Locate the cell with the specified text and output its [X, Y] center coordinate. 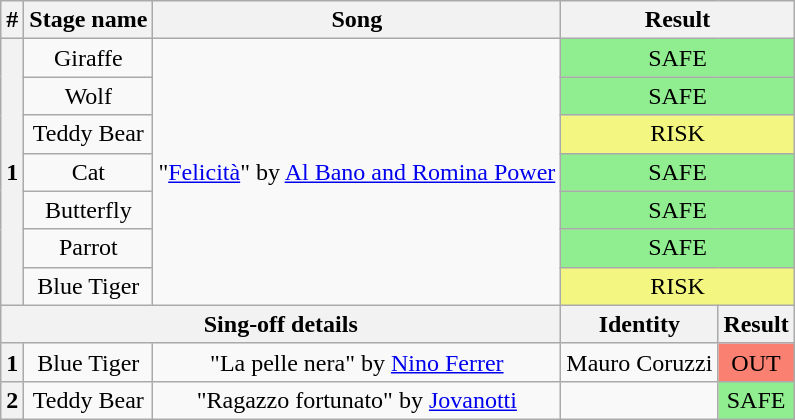
OUT [756, 362]
Identity [640, 324]
"Felicità" by Al Bano and Romina Power [357, 172]
"La pelle nera" by Nino Ferrer [357, 362]
Wolf [88, 96]
Giraffe [88, 58]
Sing-off details [281, 324]
Stage name [88, 20]
Butterfly [88, 210]
Parrot [88, 248]
Song [357, 20]
"Ragazzo fortunato" by Jovanotti [357, 400]
Cat [88, 172]
# [12, 20]
Mauro Coruzzi [640, 362]
2 [12, 400]
